Extract the (x, y) coordinate from the center of the cell holding the provided text.  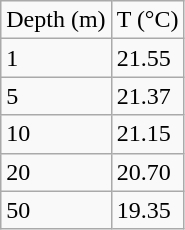
21.37 (148, 96)
10 (56, 134)
20 (56, 172)
21.55 (148, 58)
20.70 (148, 172)
19.35 (148, 210)
Depth (m) (56, 20)
1 (56, 58)
5 (56, 96)
21.15 (148, 134)
T (°C) (148, 20)
50 (56, 210)
